Pinpoint the cell where the given text exists, returning its [x, y] midpoint coordinate. 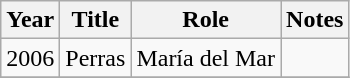
Title [96, 20]
Notes [315, 20]
Perras [96, 58]
María del Mar [206, 58]
Role [206, 20]
2006 [30, 58]
Year [30, 20]
